Return (x, y) of the center of cell containing provided text 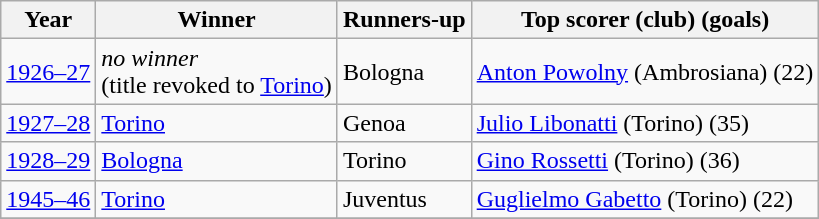
Anton Powolny (Ambrosiana) (22) (645, 72)
no winner(title revoked to Torino) (217, 72)
Guglielmo Gabetto (Torino) (22) (645, 199)
Top scorer (club) (goals) (645, 20)
Genoa (404, 123)
Winner (217, 20)
Runners-up (404, 20)
Juventus (404, 199)
1926–27 (48, 72)
1927–28 (48, 123)
Gino Rossetti (Torino) (36) (645, 161)
1945–46 (48, 199)
1928–29 (48, 161)
Year (48, 20)
Julio Libonatti (Torino) (35) (645, 123)
